Identify which cell holds the provided text, then report its [X, Y] central coordinate. 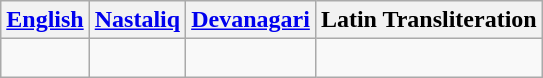
English [45, 20]
Devanagari [251, 20]
Nastaliq [137, 20]
Latin Transliteration [428, 20]
